Locate the cell with the specified text and output its (X, Y) center coordinate. 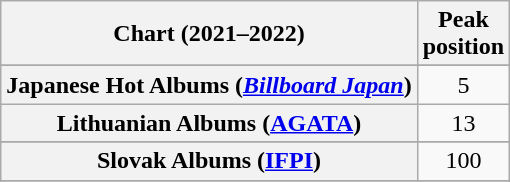
Peakposition (463, 34)
Lithuanian Albums (AGATA) (209, 123)
100 (463, 161)
Japanese Hot Albums (Billboard Japan) (209, 85)
5 (463, 85)
Chart (2021–2022) (209, 34)
Slovak Albums (IFPI) (209, 161)
13 (463, 123)
